Scan for the cell matching the given text and deliver its [X, Y] coordinate at center. 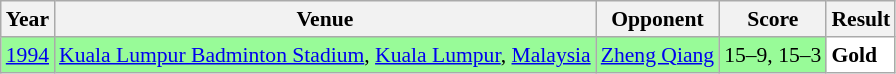
Opponent [658, 19]
Score [772, 19]
Venue [325, 19]
Result [860, 19]
Gold [860, 55]
15–9, 15–3 [772, 55]
Year [28, 19]
Kuala Lumpur Badminton Stadium, Kuala Lumpur, Malaysia [325, 55]
1994 [28, 55]
Zheng Qiang [658, 55]
